From the cell containing the given text, extract its center point as (x, y) coordinate. 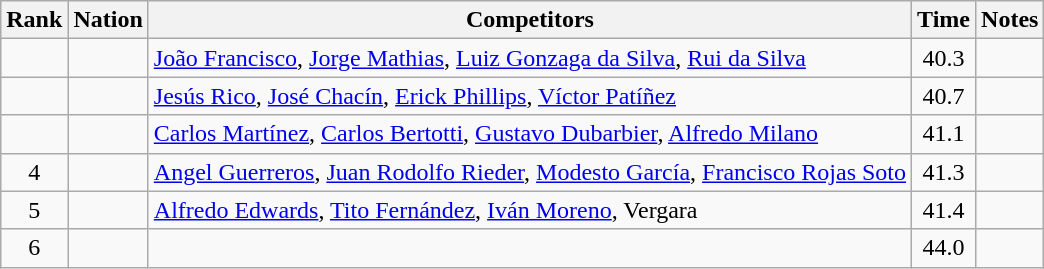
Jesús Rico, José Chacín, Erick Phillips, Víctor Patíñez (530, 96)
Competitors (530, 20)
Angel Guerreros, Juan Rodolfo Rieder, Modesto García, Francisco Rojas Soto (530, 172)
Nation (108, 20)
Alfredo Edwards, Tito Fernández, Iván Moreno, Vergara (530, 210)
Carlos Martínez, Carlos Bertotti, Gustavo Dubarbier, Alfredo Milano (530, 134)
Notes (1010, 20)
João Francisco, Jorge Mathias, Luiz Gonzaga da Silva, Rui da Silva (530, 58)
41.1 (944, 134)
40.7 (944, 96)
Time (944, 20)
41.4 (944, 210)
6 (34, 248)
4 (34, 172)
5 (34, 210)
40.3 (944, 58)
41.3 (944, 172)
Rank (34, 20)
44.0 (944, 248)
